Determine the [x, y] coordinate at the center of the cell enclosing the given text.  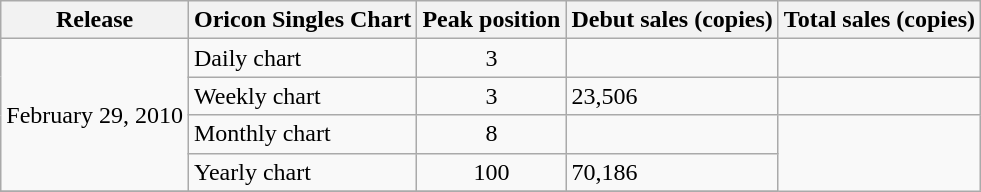
February 29, 2010 [95, 115]
23,506 [672, 96]
100 [492, 172]
Yearly chart [302, 172]
Release [95, 20]
Monthly chart [302, 134]
Peak position [492, 20]
Total sales (copies) [879, 20]
Debut sales (copies) [672, 20]
Weekly chart [302, 96]
70,186 [672, 172]
Daily chart [302, 58]
8 [492, 134]
Oricon Singles Chart [302, 20]
